Capture the cell that displays the provided text and extract its [X, Y] central coordinate. 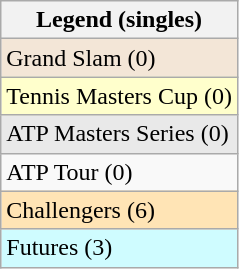
Tennis Masters Cup (0) [120, 96]
ATP Masters Series (0) [120, 134]
ATP Tour (0) [120, 172]
Legend (singles) [120, 20]
Grand Slam (0) [120, 58]
Challengers (6) [120, 210]
Futures (3) [120, 248]
